Pinpoint the cell where the given text exists, returning its [x, y] midpoint coordinate. 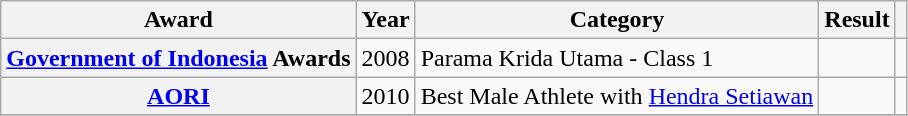
2008 [386, 58]
Category [617, 20]
2010 [386, 96]
Parama Krida Utama - Class 1 [617, 58]
Award [178, 20]
Best Male Athlete with Hendra Setiawan [617, 96]
Result [857, 20]
Government of Indonesia Awards [178, 58]
Year [386, 20]
AORI [178, 96]
